Return (x, y) of the center of cell containing provided text 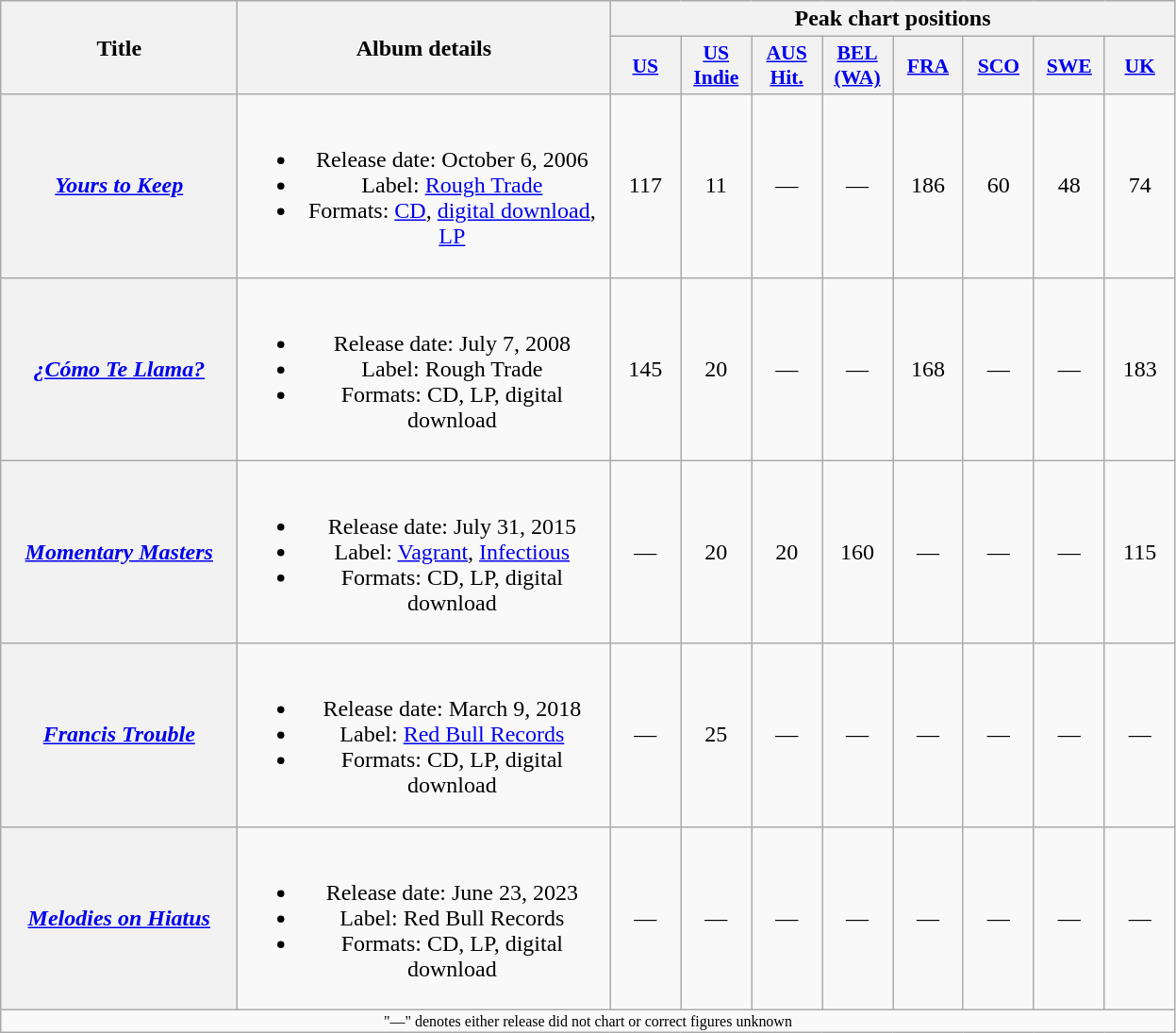
US (645, 66)
117 (645, 186)
145 (645, 369)
Release date: March 9, 2018Label: Red Bull RecordsFormats: CD, LP, digital download (424, 735)
UK (1139, 66)
"—" denotes either release did not chart or correct figures unknown (588, 1021)
160 (858, 552)
186 (928, 186)
¿Cómo Te Llama? (119, 369)
Title (119, 47)
Melodies on Hiatus (119, 918)
Release date: October 6, 2006Label: Rough TradeFormats: CD, digital download, LP (424, 186)
168 (928, 369)
SWE (1069, 66)
BEL(WA) (858, 66)
Release date: July 7, 2008Label: Rough TradeFormats: CD, LP, digital download (424, 369)
74 (1139, 186)
25 (717, 735)
60 (998, 186)
183 (1139, 369)
Momentary Masters (119, 552)
Release date: June 23, 2023Label: Red Bull RecordsFormats: CD, LP, digital download (424, 918)
SCO (998, 66)
Album details (424, 47)
Peak chart positions (892, 19)
Release date: July 31, 2015Label: Vagrant, InfectiousFormats: CD, LP, digital download (424, 552)
US Indie (717, 66)
115 (1139, 552)
FRA (928, 66)
AUSHit. (787, 66)
Francis Trouble (119, 735)
11 (717, 186)
Yours to Keep (119, 186)
48 (1069, 186)
